Identify which cell holds the provided text, then report its [x, y] central coordinate. 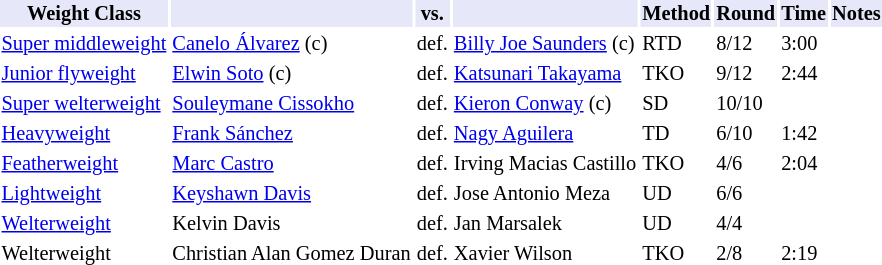
Nagy Aguilera [544, 134]
vs. [432, 14]
Jose Antonio Meza [544, 194]
Kelvin Davis [292, 224]
Irving Macias Castillo [544, 164]
Heavyweight [84, 134]
6/10 [746, 134]
8/12 [746, 44]
6/6 [746, 194]
Billy Joe Saunders (c) [544, 44]
TD [676, 134]
2:44 [804, 74]
SD [676, 104]
10/10 [746, 104]
Keyshawn Davis [292, 194]
Kieron Conway (c) [544, 104]
Lightweight [84, 194]
Time [804, 14]
Elwin Soto (c) [292, 74]
Featherweight [84, 164]
Super welterweight [84, 104]
4/6 [746, 164]
2:04 [804, 164]
RTD [676, 44]
Souleymane Cissokho [292, 104]
Marc Castro [292, 164]
1:42 [804, 134]
Super middleweight [84, 44]
Method [676, 14]
Junior flyweight [84, 74]
Weight Class [84, 14]
3:00 [804, 44]
Katsunari Takayama [544, 74]
Jan Marsalek [544, 224]
Round [746, 14]
Canelo Álvarez (c) [292, 44]
Frank Sánchez [292, 134]
4/4 [746, 224]
9/12 [746, 74]
Welterweight [84, 224]
